Extract the [X, Y] coordinate from the center of the cell holding the provided text.  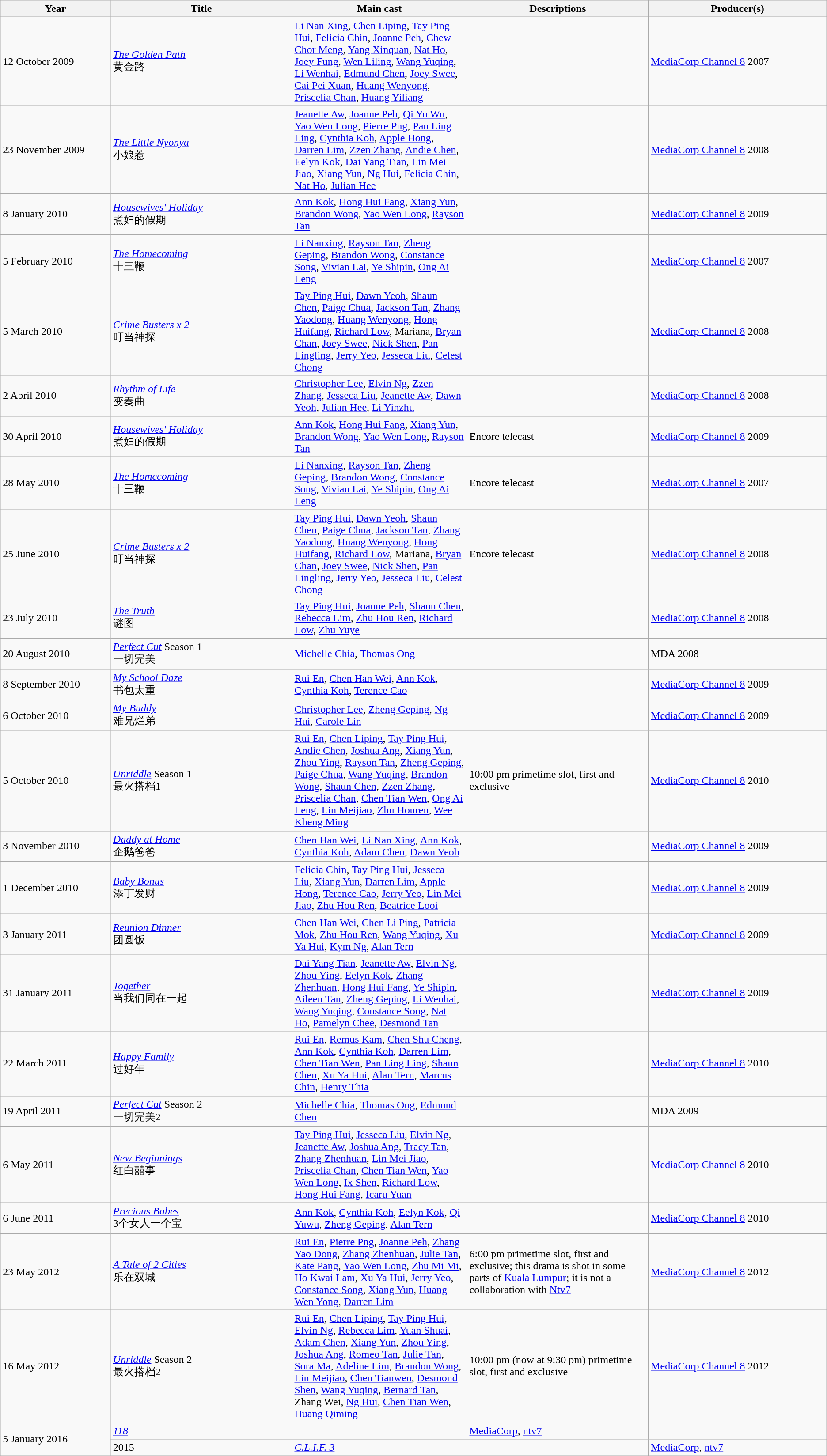
22 March 2011 [56, 1063]
Michelle Chia, Thomas Ong [379, 654]
Ann Kok, Cynthia Koh, Eelyn Kok, Qi Yuwu, Zheng Geping, Alan Tern [379, 1218]
3 January 2011 [56, 934]
19 April 2011 [56, 1111]
New Beginnings 红白囍事 [201, 1165]
Daddy at Home 企鹅爸爸 [201, 846]
MDA 2009 [738, 1111]
8 September 2010 [56, 685]
C.L.I.F. 3 [379, 1447]
Rhythm of Life 变奏曲 [201, 396]
Tay Ping Hui, Joanne Peh, Shaun Chen, Rebecca Lim, Zhu Hou Ren, Richard Low, Zhu Yuye [379, 618]
Perfect Cut Season 1 一切完美 [201, 654]
Precious Babes 3个女人一个宝 [201, 1218]
Michelle Chia, Thomas Ong, Edmund Chen [379, 1111]
Reunion Dinner 团圆饭 [201, 934]
Producer(s) [738, 9]
Descriptions [558, 9]
5 January 2016 [56, 1439]
20 August 2010 [56, 654]
3 November 2010 [56, 846]
A Tale of 2 Cities 乐在双城 [201, 1272]
Rui En, Chen Han Wei, Ann Kok, Cynthia Koh, Terence Cao [379, 685]
6 June 2011 [56, 1218]
My School Daze 书包太重 [201, 685]
Year [56, 9]
5 February 2010 [56, 261]
Christopher Lee, Elvin Ng, Zzen Zhang, Jesseca Liu, Jeanette Aw, Dawn Yeoh, Julian Hee, Li Yinzhu [379, 396]
12 October 2009 [56, 61]
Felicia Chin, Tay Ping Hui, Jesseca Liu, Xiang Yun, Darren Lim, Apple Hong, Terence Cao, Jerry Yeo, Lin Mei Jiao, Zhu Hou Ren, Beatrice Looi [379, 888]
The Little Nyonya 小娘惹 [201, 150]
Together 当我们同在一起 [201, 993]
23 May 2012 [56, 1272]
118 [201, 1430]
Unriddle Season 2 最火搭档2 [201, 1366]
Chen Han Wei, Chen Li Ping, Patricia Mok, Zhu Hou Ren, Wang Yuqing, Xu Ya Hui, Kym Ng, Alan Tern [379, 934]
6 May 2011 [56, 1165]
The Golden Path 黄金路 [201, 61]
30 April 2010 [56, 436]
Main cast [379, 9]
25 June 2010 [56, 553]
23 July 2010 [56, 618]
10:00 pm (now at 9:30 pm) primetime slot, first and exclusive [558, 1366]
23 November 2009 [56, 150]
MDA 2008 [738, 654]
Title [201, 9]
Perfect Cut Season 2 一切完美2 [201, 1111]
16 May 2012 [56, 1366]
Unriddle Season 1 最火搭档1 [201, 781]
6:00 pm primetime slot, first and exclusive; this drama is shot in some parts of Kuala Lumpur; it is not a collaboration with Ntv7 [558, 1272]
2 April 2010 [56, 396]
5 March 2010 [56, 331]
10:00 pm primetime slot, first and exclusive [558, 781]
Baby Bonus 添丁发财 [201, 888]
2015 [201, 1447]
1 December 2010 [56, 888]
My Buddy 难兄烂弟 [201, 715]
31 January 2011 [56, 993]
6 October 2010 [56, 715]
28 May 2010 [56, 483]
8 January 2010 [56, 214]
Happy Family 过好年 [201, 1063]
Christopher Lee, Zheng Geping, Ng Hui, Carole Lin [379, 715]
Chen Han Wei, Li Nan Xing, Ann Kok, Cynthia Koh, Adam Chen, Dawn Yeoh [379, 846]
5 October 2010 [56, 781]
The Truth 谜图 [201, 618]
